Find where the given text appears and provide that cell's center as [X, Y] coordinate. 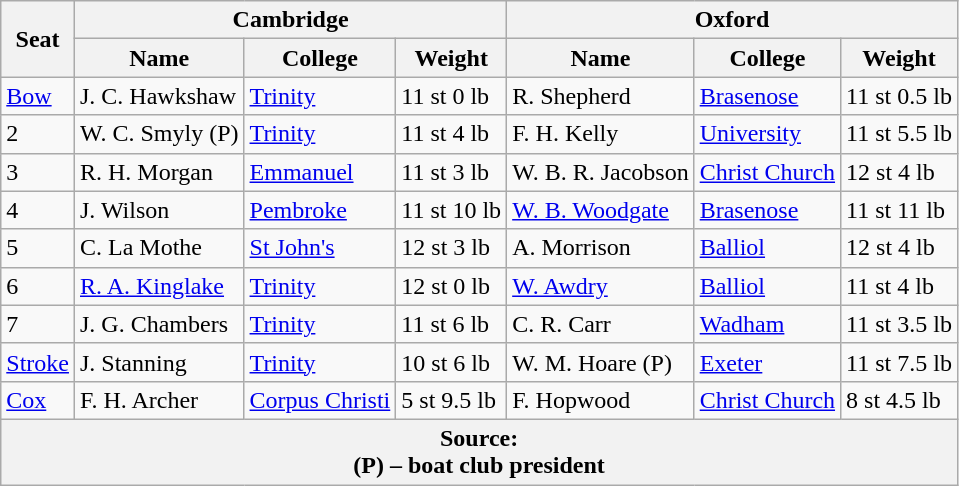
6 [38, 286]
R. H. Morgan [159, 172]
8 st 4.5 lb [900, 400]
A. Morrison [601, 248]
7 [38, 324]
Bow [38, 96]
C. La Mothe [159, 248]
11 st 0.5 lb [900, 96]
W. B. R. Jacobson [601, 172]
J. C. Hawkshaw [159, 96]
W. M. Hoare (P) [601, 362]
Exeter [767, 362]
F. Hopwood [601, 400]
J. Wilson [159, 210]
W. C. Smyly (P) [159, 134]
12 st 0 lb [452, 286]
Oxford [732, 20]
10 st 6 lb [452, 362]
4 [38, 210]
11 st 0 lb [452, 96]
F. H. Kelly [601, 134]
C. R. Carr [601, 324]
12 st 3 lb [452, 248]
Emmanuel [320, 172]
11 st 6 lb [452, 324]
Source:(P) – boat club president [480, 452]
11 st 5.5 lb [900, 134]
R. A. Kinglake [159, 286]
5 st 9.5 lb [452, 400]
11 st 10 lb [452, 210]
11 st 11 lb [900, 210]
Corpus Christi [320, 400]
11 st 3 lb [452, 172]
Stroke [38, 362]
Wadham [767, 324]
Pembroke [320, 210]
St John's [320, 248]
F. H. Archer [159, 400]
W. B. Woodgate [601, 210]
2 [38, 134]
5 [38, 248]
3 [38, 172]
J. G. Chambers [159, 324]
W. Awdry [601, 286]
Seat [38, 39]
Cox [38, 400]
11 st 3.5 lb [900, 324]
University [767, 134]
R. Shepherd [601, 96]
J. Stanning [159, 362]
11 st 7.5 lb [900, 362]
Cambridge [290, 20]
